Scan for the cell matching the given text and deliver its [X, Y] coordinate at center. 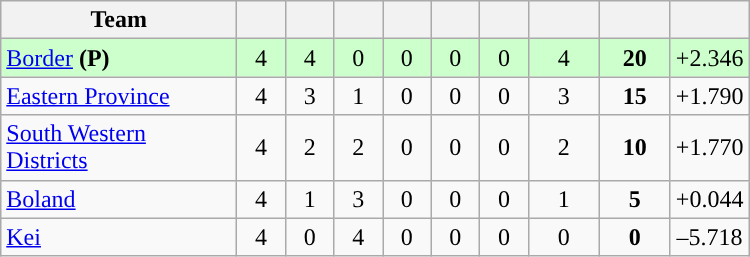
15 [634, 96]
South Western Districts [119, 148]
10 [634, 148]
+1.770 [710, 148]
+2.346 [710, 58]
20 [634, 58]
–5.718 [710, 237]
5 [634, 199]
+1.790 [710, 96]
Boland [119, 199]
Eastern Province [119, 96]
Border (P) [119, 58]
Team [119, 20]
+0.044 [710, 199]
Kei [119, 237]
